Pinpoint the cell where the given text exists, returning its [X, Y] midpoint coordinate. 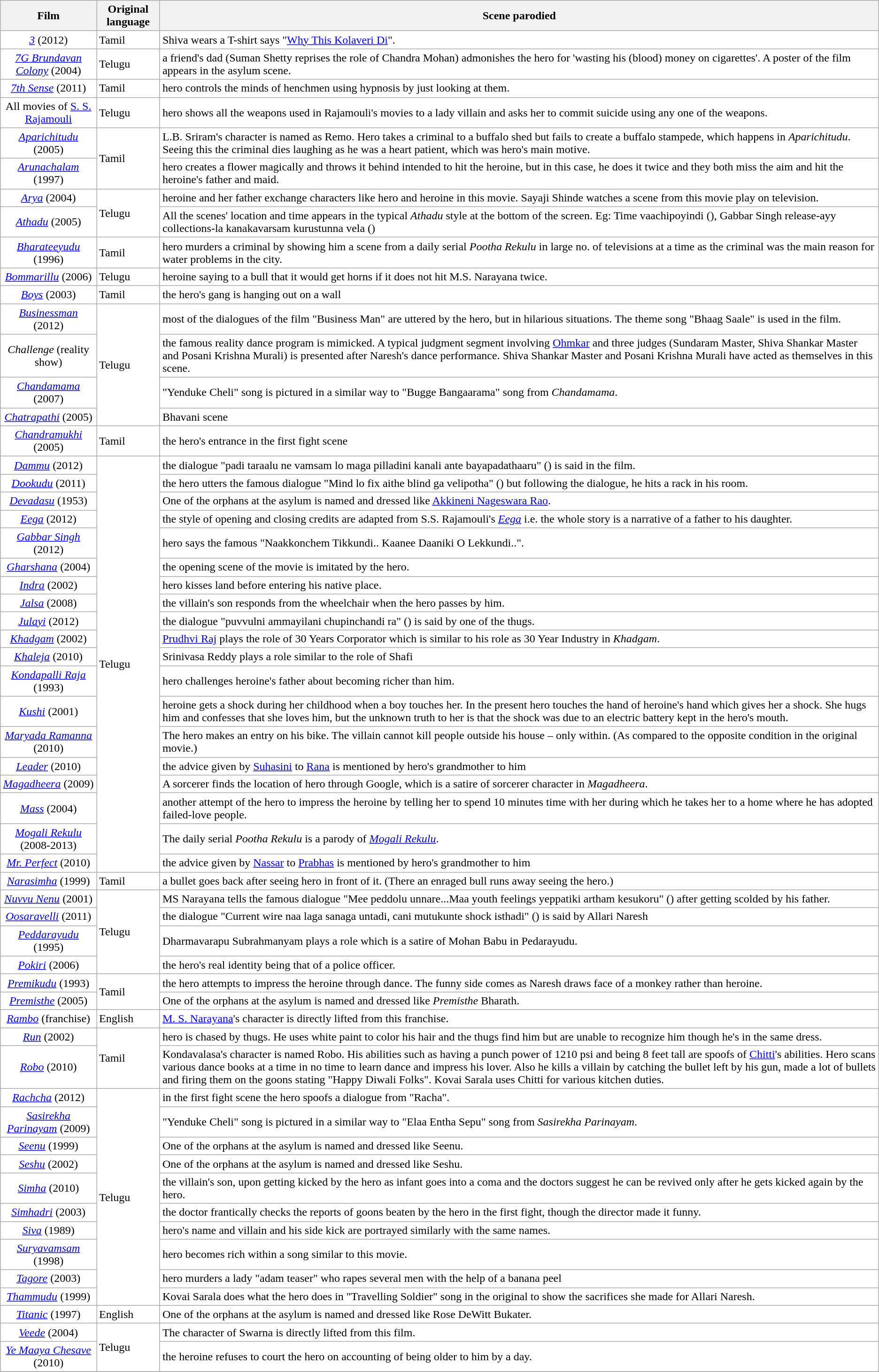
Dookudu (2011) [49, 483]
Simhadri (2003) [49, 1212]
hero is chased by thugs. He uses white paint to color his hair and the thugs find him but are unable to recognize him though he's in the same dress. [519, 1036]
Chandamama (2007) [49, 393]
Premisthe (2005) [49, 1001]
Kushi (2001) [49, 712]
Kovai Sarala does what the hero does in "Travelling Soldier" song in the original to show the sacrifices she made for Allari Naresh. [519, 1296]
the heroine refuses to court the hero on accounting of being older to him by a day. [519, 1356]
One of the orphans at the asylum is named and dressed like Seshu. [519, 1164]
Chatrapathi (2005) [49, 417]
Businessman (2012) [49, 318]
Challenge (reality show) [49, 356]
the dialogue "padi taraalu ne vamsam lo maga pilladini kanali ante bayapadathaaru" () is said in the film. [519, 465]
One of the orphans at the asylum is named and dressed like Seenu. [519, 1146]
Gharshana (2004) [49, 567]
Tagore (2003) [49, 1279]
Oosaravelli (2011) [49, 917]
Athadu (2005) [49, 222]
Aparichitudu (2005) [49, 143]
M. S. Narayana's character is directly lifted from this franchise. [519, 1018]
Kondapalli Raja (1993) [49, 681]
Dharmavarapu Subrahmanyam plays a role which is a satire of Mohan Babu in Pedarayudu. [519, 941]
"Yenduke Cheli" song is pictured in a similar way to "Bugge Bangaarama" song from Chandamama. [519, 393]
the hero utters the famous dialogue "Mind lo fix aithe blind ga velipotha" () but following the dialogue, he hits a rack in his room. [519, 483]
heroine and her father exchange characters like hero and heroine in this movie. Sayaji Shinde watches a scene from this movie play on television. [519, 198]
Thammudu (1999) [49, 1296]
One of the orphans at the asylum is named and dressed like Premisthe Bharath. [519, 1001]
Mogali Rekulu (2008-2013) [49, 839]
MS Narayana tells the famous dialogue "Mee peddolu unnare...Maa youth feelings yeppatiki artham kesukoru" () after getting scolded by his father. [519, 899]
"Yenduke Cheli" song is pictured in a similar way to "Elaa Entha Sepu" song from Sasirekha Parinayam. [519, 1122]
Film [49, 16]
Devadasu (1953) [49, 501]
the dialogue "puvvulni ammayilani chupinchandi ra" () is said by one of the thugs. [519, 621]
Narasimha (1999) [49, 881]
Seenu (1999) [49, 1146]
Pokiri (2006) [49, 965]
Sasirekha Parinayam (2009) [49, 1122]
All movies of S. S. Rajamouli [49, 113]
Original language [129, 16]
The daily serial Pootha Rekulu is a parody of Mogali Rekulu. [519, 839]
Arunachalam (1997) [49, 174]
Veede (2004) [49, 1332]
Dammu (2012) [49, 465]
a bullet goes back after seeing hero in front of it. (There an enraged bull runs away seeing the hero.) [519, 881]
Scene parodied [519, 16]
hero controls the minds of henchmen using hypnosis by just looking at them. [519, 88]
the style of opening and closing credits are adapted from S.S. Rajamouli's Eega i.e. the whole story is a narrative of a father to his daughter. [519, 519]
Bharateeyudu (1996) [49, 253]
hero challenges heroine's father about becoming richer than him. [519, 681]
hero says the famous "Naakkonchem Tikkundi.. Kaanee Daaniki O Lekkundi..". [519, 543]
Gabbar Singh (2012) [49, 543]
Peddarayudu (1995) [49, 941]
The character of Swarna is directly lifted from this film. [519, 1332]
One of the orphans at the asylum is named and dressed like Rose DeWitt Bukater. [519, 1314]
A sorcerer finds the location of hero through Google, which is a satire of sorcerer character in Magadheera. [519, 784]
Jalsa (2008) [49, 603]
Julayi (2012) [49, 621]
Run (2002) [49, 1036]
hero becomes rich within a song similar to this movie. [519, 1255]
Robo (2010) [49, 1067]
the advice given by Nassar to Prabhas is mentioned by hero's grandmother to him [519, 863]
the hero's entrance in the first fight scene [519, 441]
the advice given by Suhasini to Rana is mentioned by hero's grandmother to him [519, 766]
Prudhvi Raj plays the role of 30 Years Corporator which is similar to his role as 30 Year Industry in Khadgam. [519, 639]
Maryada Ramanna (2010) [49, 742]
Bommarillu (2006) [49, 277]
Indra (2002) [49, 585]
hero kisses land before entering his native place. [519, 585]
Mr. Perfect (2010) [49, 863]
Siva (1989) [49, 1230]
the villain's son responds from the wheelchair when the hero passes by him. [519, 603]
Khaleja (2010) [49, 656]
the hero's real identity being that of a police officer. [519, 965]
Ye Maaya Chesave (2010) [49, 1356]
heroine saying to a bull that it would get horns if it does not hit M.S. Narayana twice. [519, 277]
Rachcha (2012) [49, 1098]
7th Sense (2011) [49, 88]
Shiva wears a T-shirt says "Why This Kolaveri Di". [519, 40]
Bhavani scene [519, 417]
the doctor frantically checks the reports of goons beaten by the hero in the first fight, though the director made it funny. [519, 1212]
hero murders a lady "adam teaser" who rapes several men with the help of a banana peel [519, 1279]
the hero's gang is hanging out on a wall [519, 294]
Magadheera (2009) [49, 784]
Titanic (1997) [49, 1314]
Leader (2010) [49, 766]
7G Brundavan Colony (2004) [49, 64]
Mass (2004) [49, 809]
Rambo (franchise) [49, 1018]
Khadgam (2002) [49, 639]
Premikudu (1993) [49, 983]
Nuvvu Nenu (2001) [49, 899]
the opening scene of the movie is imitated by the hero. [519, 567]
Arya (2004) [49, 198]
Srinivasa Reddy plays a role similar to the role of Shafi [519, 656]
Simha (2010) [49, 1188]
Boys (2003) [49, 294]
in the first fight scene the hero spoofs a dialogue from "Racha". [519, 1098]
One of the orphans at the asylum is named and dressed like Akkineni Nageswara Rao. [519, 501]
Suryavamsam (1998) [49, 1255]
the dialogue "Current wire naa laga sanaga untadi, cani mutukunte shock isthadi" () is said by Allari Naresh [519, 917]
Seshu (2002) [49, 1164]
hero shows all the weapons used in Rajamouli's movies to a lady villain and asks her to commit suicide using any one of the weapons. [519, 113]
3 (2012) [49, 40]
Chandramukhi (2005) [49, 441]
Eega (2012) [49, 519]
hero's name and villain and his side kick are portrayed similarly with the same names. [519, 1230]
the hero attempts to impress the heroine through dance. The funny side comes as Naresh draws face of a monkey rather than heroine. [519, 983]
